Search for the cell housing the specified text and yield its (X, Y) center coordinate. 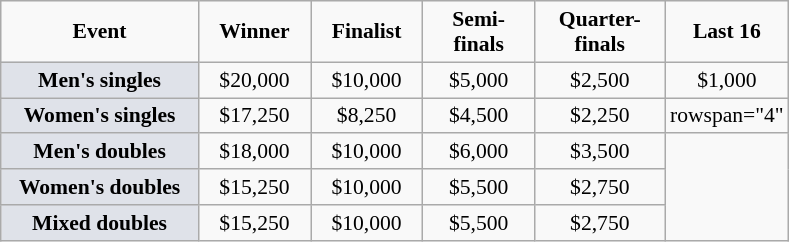
$17,250 (254, 116)
Last 16 (727, 32)
$20,000 (254, 80)
Women's doubles (100, 187)
Quarter-finals (600, 32)
$6,000 (479, 152)
$5,000 (479, 80)
$3,500 (600, 152)
$18,000 (254, 152)
$2,500 (600, 80)
rowspan="4" (727, 116)
Women's singles (100, 116)
Mixed doubles (100, 223)
$2,250 (600, 116)
Finalist (366, 32)
Event (100, 32)
$4,500 (479, 116)
Winner (254, 32)
Semi-finals (479, 32)
$1,000 (727, 80)
Men's doubles (100, 152)
$8,250 (366, 116)
Men's singles (100, 80)
